Pinpoint the cell where the given text exists, returning its [X, Y] midpoint coordinate. 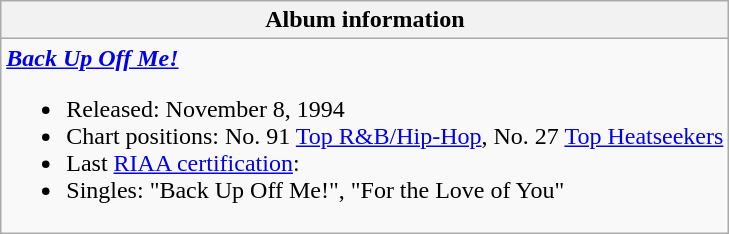
Album information [365, 20]
